Provide the [x, y] coordinate of the cell's center where the given text is located.  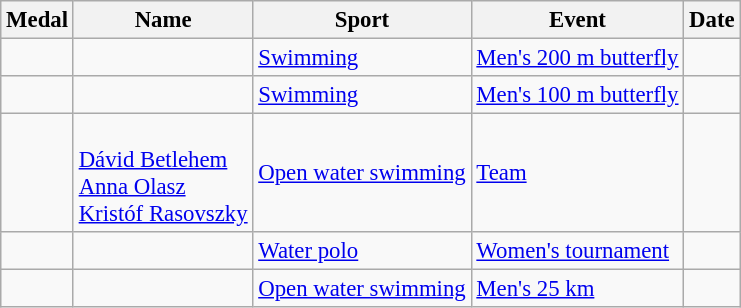
Name [163, 20]
Men's 200 m butterfly [578, 58]
Men's 25 km [578, 289]
Sport [362, 20]
Event [578, 20]
Women's tournament [578, 251]
Medal [38, 20]
Team [578, 174]
Water polo [362, 251]
Men's 100 m butterfly [578, 95]
Dávid BetlehemAnna OlaszKristóf Rasovszky [163, 174]
Date [712, 20]
